Output the (x, y) coordinate of the center of the cell containing the given text.  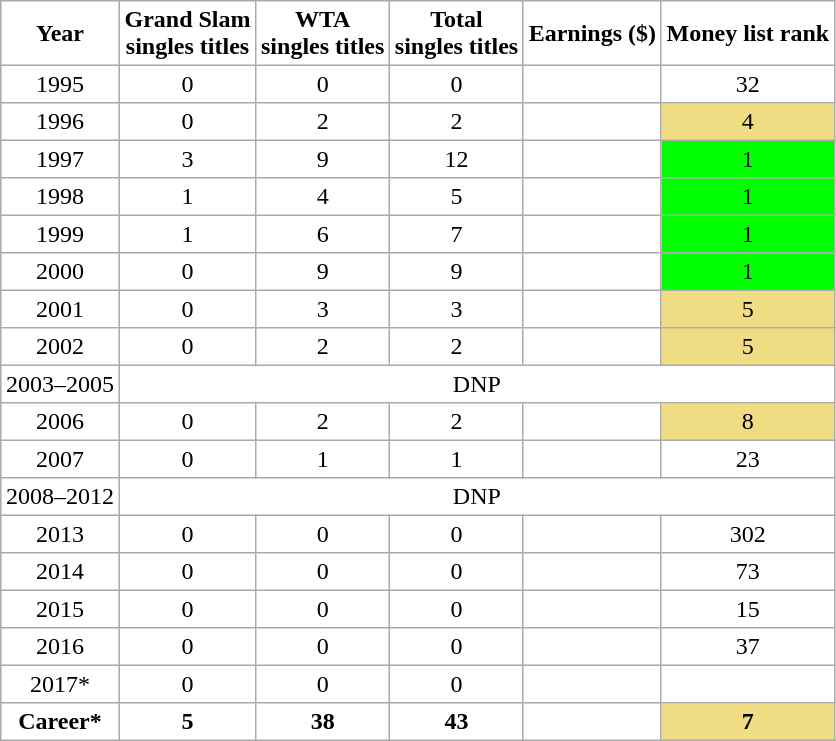
302 (748, 534)
WTAsingles titles (323, 33)
1999 (60, 234)
37 (748, 647)
Grand Slamsingles titles (188, 33)
1996 (60, 122)
2008–2012 (60, 497)
12 (457, 159)
23 (748, 459)
38 (323, 722)
15 (748, 609)
Year (60, 33)
2001 (60, 309)
8 (748, 422)
1995 (60, 84)
Career* (60, 722)
2003–2005 (60, 384)
2017* (60, 684)
2006 (60, 422)
6 (323, 234)
1997 (60, 159)
2000 (60, 272)
2014 (60, 572)
2016 (60, 647)
43 (457, 722)
2002 (60, 347)
Earnings ($) (592, 33)
Totalsingles titles (457, 33)
32 (748, 84)
1998 (60, 197)
2015 (60, 609)
2007 (60, 459)
73 (748, 572)
2013 (60, 534)
Money list rank (748, 33)
